For the text-containing cell, return its midpoint in (X, Y) coordinate format. 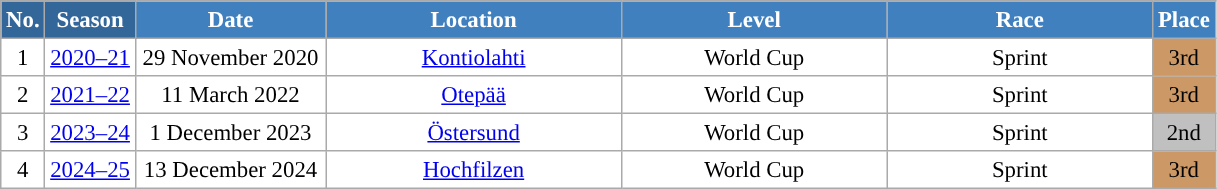
Place (1184, 20)
2nd (1184, 133)
Location (474, 20)
Otepää (474, 95)
4 (23, 170)
Date (230, 20)
2 (23, 95)
29 November 2020 (230, 58)
Östersund (474, 133)
Race (1020, 20)
3 (23, 133)
Hochfilzen (474, 170)
1 (23, 58)
No. (23, 20)
2024–25 (90, 170)
Level (754, 20)
Season (90, 20)
2020–21 (90, 58)
2021–22 (90, 95)
2023–24 (90, 133)
13 December 2024 (230, 170)
1 December 2023 (230, 133)
11 March 2022 (230, 95)
Kontiolahti (474, 58)
